Return [x, y] of the center of cell containing provided text 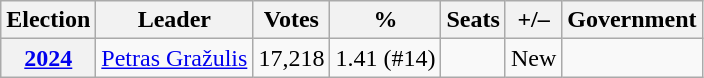
2024 [48, 58]
Election [48, 20]
Votes [292, 20]
Petras Gražulis [174, 58]
New [533, 58]
+/– [533, 20]
1.41 (#14) [386, 58]
Leader [174, 20]
17,218 [292, 58]
% [386, 20]
Seats [473, 20]
Government [632, 20]
